Scan for the cell matching the given text and deliver its (X, Y) coordinate at center. 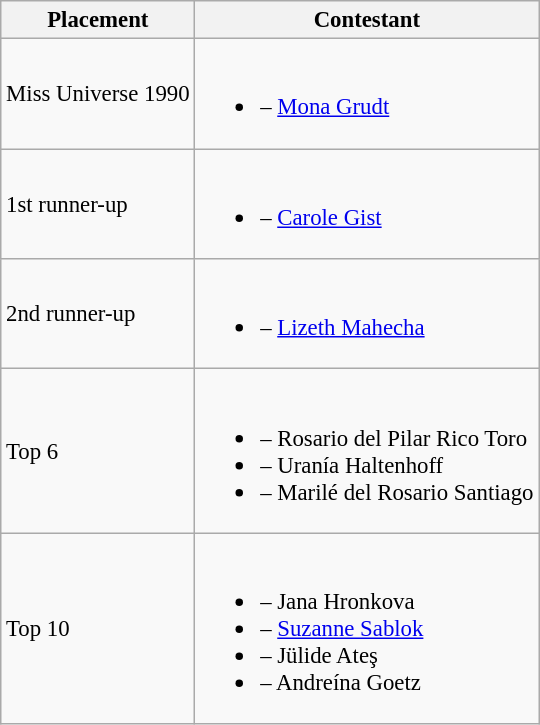
– Rosario del Pilar Rico Toro – Uranía Haltenhoff – Marilé del Rosario Santiago (367, 451)
Miss Universe 1990 (98, 94)
Top 10 (98, 628)
– Lizeth Mahecha (367, 314)
2nd runner-up (98, 314)
– Mona Grudt (367, 94)
Contestant (367, 20)
1st runner-up (98, 204)
Top 6 (98, 451)
Placement (98, 20)
– Jana Hronkova – Suzanne Sablok – Jülide Ateş – Andreína Goetz (367, 628)
– Carole Gist (367, 204)
